Output the [X, Y] coordinate of the center of the cell containing the given text.  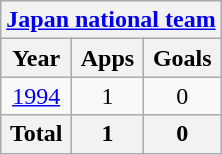
Total [36, 134]
Apps [108, 58]
Year [36, 58]
Goals [182, 58]
1994 [36, 96]
Japan national team [111, 20]
